Extract the [x, y] coordinate from the center of the cell holding the provided text.  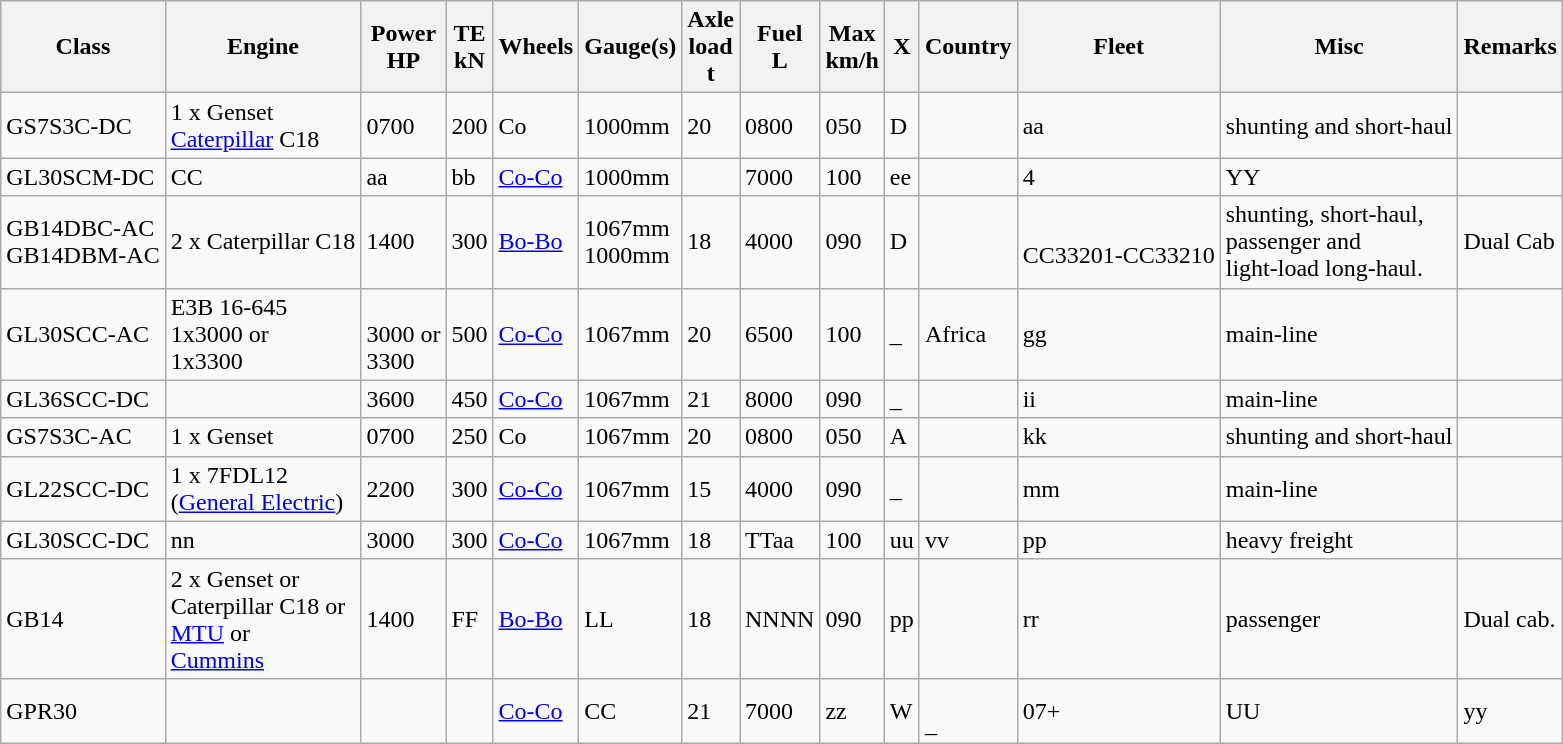
Dual cab. [1510, 618]
yy [1510, 710]
GPR30 [83, 710]
NNNN [780, 618]
15 [711, 488]
ee [902, 177]
GB14DBC-AC GB14DBM-AC [83, 242]
passenger [1339, 618]
mm [1118, 488]
Axle load t [711, 47]
GB14 [83, 618]
2 x Genset or Caterpillar C18 or MTU or Cummins [263, 618]
E3B 16-645 1x3000 or 1x3300 [263, 334]
heavy freight [1339, 540]
Engine [263, 47]
1 x Genset Caterpillar C18 [263, 126]
GS7S3C-AC [83, 437]
Max km/h [852, 47]
3000 or 3300 [404, 334]
3600 [404, 399]
450 [470, 399]
FF [470, 618]
kk [1118, 437]
W [902, 710]
UU [1339, 710]
1067mm 1000mm [630, 242]
GL22SCC-DC [83, 488]
Remarks [1510, 47]
bb [470, 177]
Fuel L [780, 47]
Class [83, 47]
ii [1118, 399]
GS7S3C-DC [83, 126]
rr [1118, 618]
GL36SCC-DC [83, 399]
nn [263, 540]
TTaa [780, 540]
250 [470, 437]
LL [630, 618]
GL30SCM-DC [83, 177]
Power HP [404, 47]
2200 [404, 488]
Country [968, 47]
1 x 7FDL12 (General Electric) [263, 488]
4 [1118, 177]
GL30SCC-DC [83, 540]
uu [902, 540]
3000 [404, 540]
Misc [1339, 47]
X [902, 47]
Fleet [1118, 47]
Dual Cab [1510, 242]
TEkN [470, 47]
shunting, short-haul, passenger and light-load long-haul. [1339, 242]
zz [852, 710]
Gauge(s) [630, 47]
YY [1339, 177]
CC33201-CC33210 [1118, 242]
2 x Caterpillar C18 [263, 242]
Africa [968, 334]
8000 [780, 399]
07+ [1118, 710]
6500 [780, 334]
gg [1118, 334]
A [902, 437]
200 [470, 126]
1 x Genset [263, 437]
vv [968, 540]
500 [470, 334]
GL30SCC-AC [83, 334]
Wheels [536, 47]
